Search for the cell housing the specified text and yield its (x, y) center coordinate. 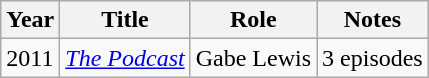
Role (253, 20)
Year (30, 20)
The Podcast (125, 58)
2011 (30, 58)
3 episodes (373, 58)
Gabe Lewis (253, 58)
Title (125, 20)
Notes (373, 20)
